Locate the cell with the specified text and output its (x, y) center coordinate. 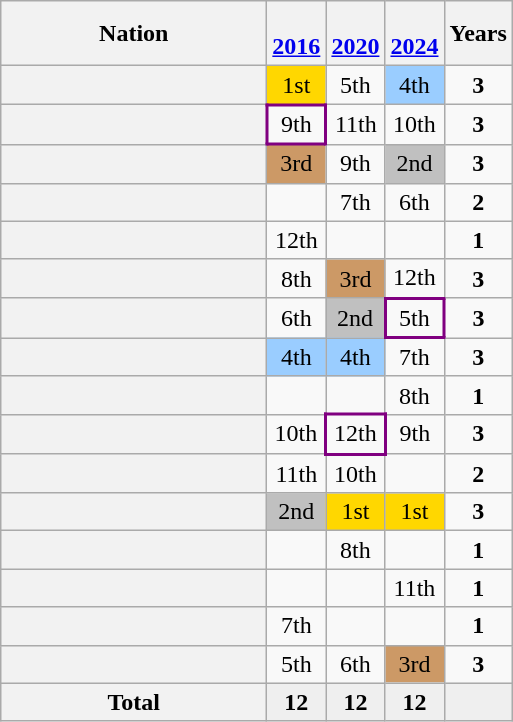
2020 (356, 34)
Total (134, 702)
2016 (296, 34)
2024 (414, 34)
Nation (134, 34)
Years (478, 34)
